Search for the cell housing the specified text and yield its [X, Y] center coordinate. 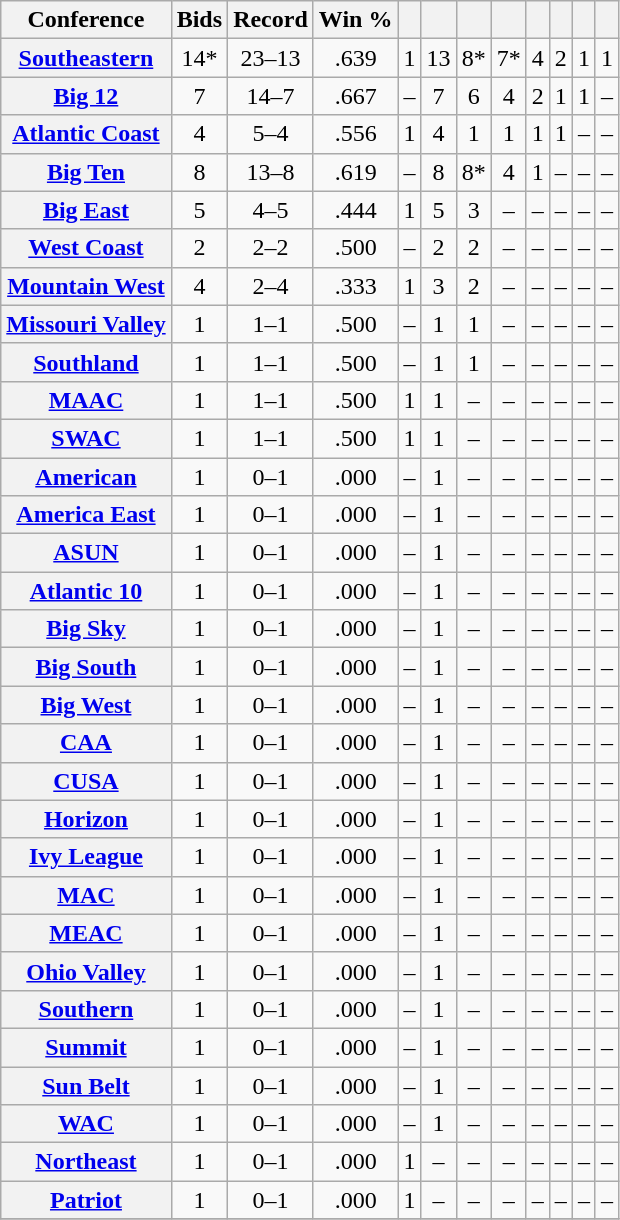
Big 12 [86, 96]
WAC [86, 1124]
Southland [86, 362]
Northeast [86, 1162]
Sun Belt [86, 1085]
23–13 [271, 58]
West Coast [86, 248]
Summit [86, 1047]
.667 [356, 96]
.333 [356, 286]
Ivy League [86, 857]
Big East [86, 210]
CUSA [86, 781]
Southern [86, 1009]
Missouri Valley [86, 324]
5–4 [271, 134]
Mountain West [86, 286]
13 [438, 58]
MAAC [86, 400]
Big Sky [86, 629]
Southeastern [86, 58]
14* [199, 58]
Atlantic Coast [86, 134]
14–7 [271, 96]
Big West [86, 705]
.639 [356, 58]
Big South [86, 667]
.556 [356, 134]
America East [86, 515]
Win % [356, 20]
American [86, 477]
Atlantic 10 [86, 591]
13–8 [271, 172]
MAC [86, 895]
Ohio Valley [86, 971]
ASUN [86, 553]
.619 [356, 172]
Horizon [86, 819]
7* [508, 58]
2–2 [271, 248]
Patriot [86, 1200]
Record [271, 20]
Big Ten [86, 172]
6 [474, 96]
SWAC [86, 438]
4–5 [271, 210]
MEAC [86, 933]
2–4 [271, 286]
.444 [356, 210]
CAA [86, 743]
Bids [199, 20]
Conference [86, 20]
